Find where the given text appears and provide that cell's center as [X, Y] coordinate. 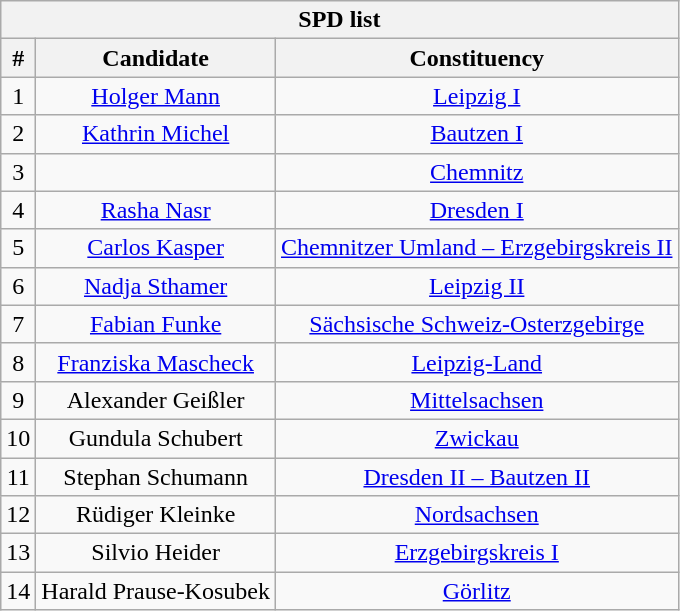
Dresden I [476, 210]
9 [18, 400]
Franziska Mascheck [156, 362]
Candidate [156, 58]
SPD list [340, 20]
Görlitz [476, 591]
Silvio Heider [156, 553]
Erzgebirgskreis I [476, 553]
Zwickau [476, 438]
Leipzig I [476, 96]
Harald Prause‑Kosubek [156, 591]
Chemnitzer Umland – Erzgebirgskreis II [476, 248]
2 [18, 134]
1 [18, 96]
Stephan Schumann [156, 477]
Gundula Schubert [156, 438]
3 [18, 172]
8 [18, 362]
Rasha Nasr [156, 210]
6 [18, 286]
14 [18, 591]
Bautzen I [476, 134]
Sächsische Schweiz-Osterzgebirge [476, 324]
Nadja Sthamer [156, 286]
Carlos Kasper [156, 248]
Constituency [476, 58]
13 [18, 553]
7 [18, 324]
Rüdiger Kleinke [156, 515]
Chemnitz [476, 172]
Leipzig-Land [476, 362]
10 [18, 438]
11 [18, 477]
5 [18, 248]
Fabian Funke [156, 324]
Dresden II – Bautzen II [476, 477]
Mittelsachsen [476, 400]
4 [18, 210]
Kathrin Michel [156, 134]
Alexander Geißler [156, 400]
12 [18, 515]
Holger Mann [156, 96]
# [18, 58]
Leipzig II [476, 286]
Nordsachsen [476, 515]
